Detect which cell encompasses the target text, then output its (X, Y) center coordinate. 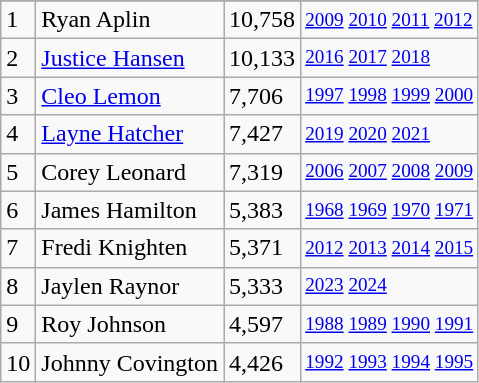
Layne Hatcher (130, 134)
4,426 (262, 362)
Justice Hansen (130, 58)
2 (18, 58)
1988 1989 1990 1991 (390, 324)
5,383 (262, 210)
9 (18, 324)
2012 2013 2014 2015 (390, 248)
Corey Leonard (130, 172)
10,133 (262, 58)
James Hamilton (130, 210)
10,758 (262, 20)
Jaylen Raynor (130, 286)
7,427 (262, 134)
8 (18, 286)
7,706 (262, 96)
1992 1993 1994 1995 (390, 362)
1968 1969 1970 1971 (390, 210)
Cleo Lemon (130, 96)
3 (18, 96)
1 (18, 20)
Roy Johnson (130, 324)
1997 1998 1999 2000 (390, 96)
4 (18, 134)
7 (18, 248)
Ryan Aplin (130, 20)
10 (18, 362)
5,333 (262, 286)
Fredi Knighten (130, 248)
2016 2017 2018 (390, 58)
4,597 (262, 324)
6 (18, 210)
2009 2010 2011 2012 (390, 20)
2023 2024 (390, 286)
7,319 (262, 172)
2006 2007 2008 2009 (390, 172)
5 (18, 172)
Johnny Covington (130, 362)
5,371 (262, 248)
2019 2020 2021 (390, 134)
